Identify which cell holds the provided text, then report its [x, y] central coordinate. 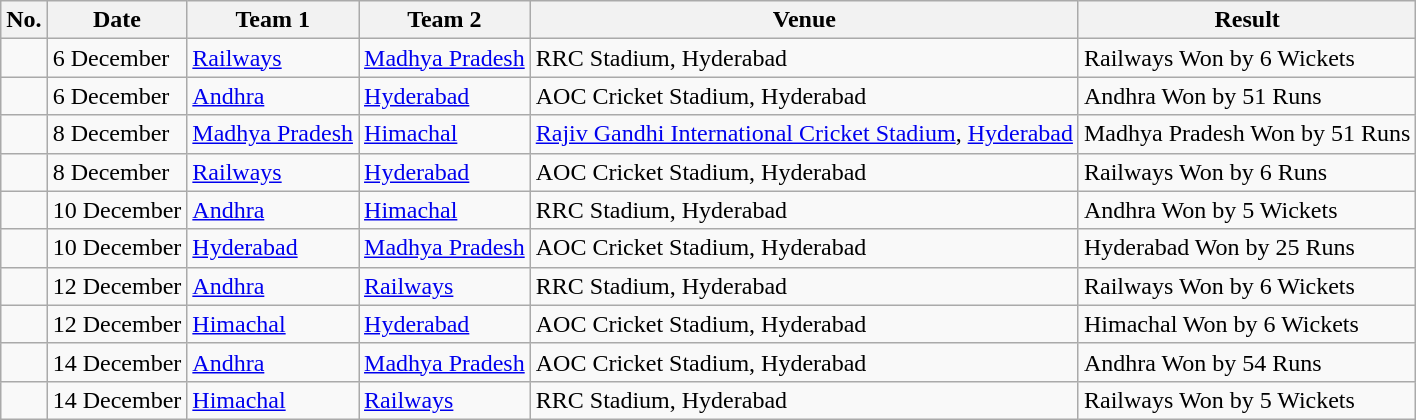
Hyderabad Won by 25 Runs [1246, 248]
Team 1 [273, 20]
Result [1246, 20]
Himachal Won by 6 Wickets [1246, 324]
Andhra Won by 5 Wickets [1246, 210]
Madhya Pradesh Won by 51 Runs [1246, 134]
Team 2 [445, 20]
Railways Won by 5 Wickets [1246, 400]
Venue [804, 20]
No. [24, 20]
Andhra Won by 54 Runs [1246, 362]
Rajiv Gandhi International Cricket Stadium, Hyderabad [804, 134]
Date [117, 20]
Andhra Won by 51 Runs [1246, 96]
Railways Won by 6 Runs [1246, 172]
